Determine the [x, y] coordinate at the center of the cell enclosing the given text.  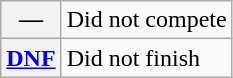
DNF [31, 58]
Did not compete [146, 20]
Did not finish [146, 58]
— [31, 20]
